Capture the cell that displays the provided text and extract its (x, y) central coordinate. 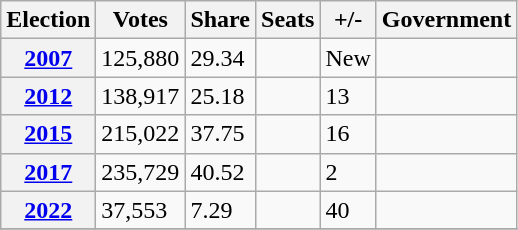
Government (446, 20)
125,880 (140, 58)
2 (348, 172)
37,553 (140, 210)
29.34 (220, 58)
25.18 (220, 96)
2012 (48, 96)
13 (348, 96)
+/- (348, 20)
16 (348, 134)
138,917 (140, 96)
Votes (140, 20)
New (348, 58)
235,729 (140, 172)
40.52 (220, 172)
7.29 (220, 210)
Share (220, 20)
40 (348, 210)
2007 (48, 58)
Seats (288, 20)
37.75 (220, 134)
2017 (48, 172)
Election (48, 20)
215,022 (140, 134)
2022 (48, 210)
2015 (48, 134)
